Determine the (x, y) coordinate at the center of the cell enclosing the given text.  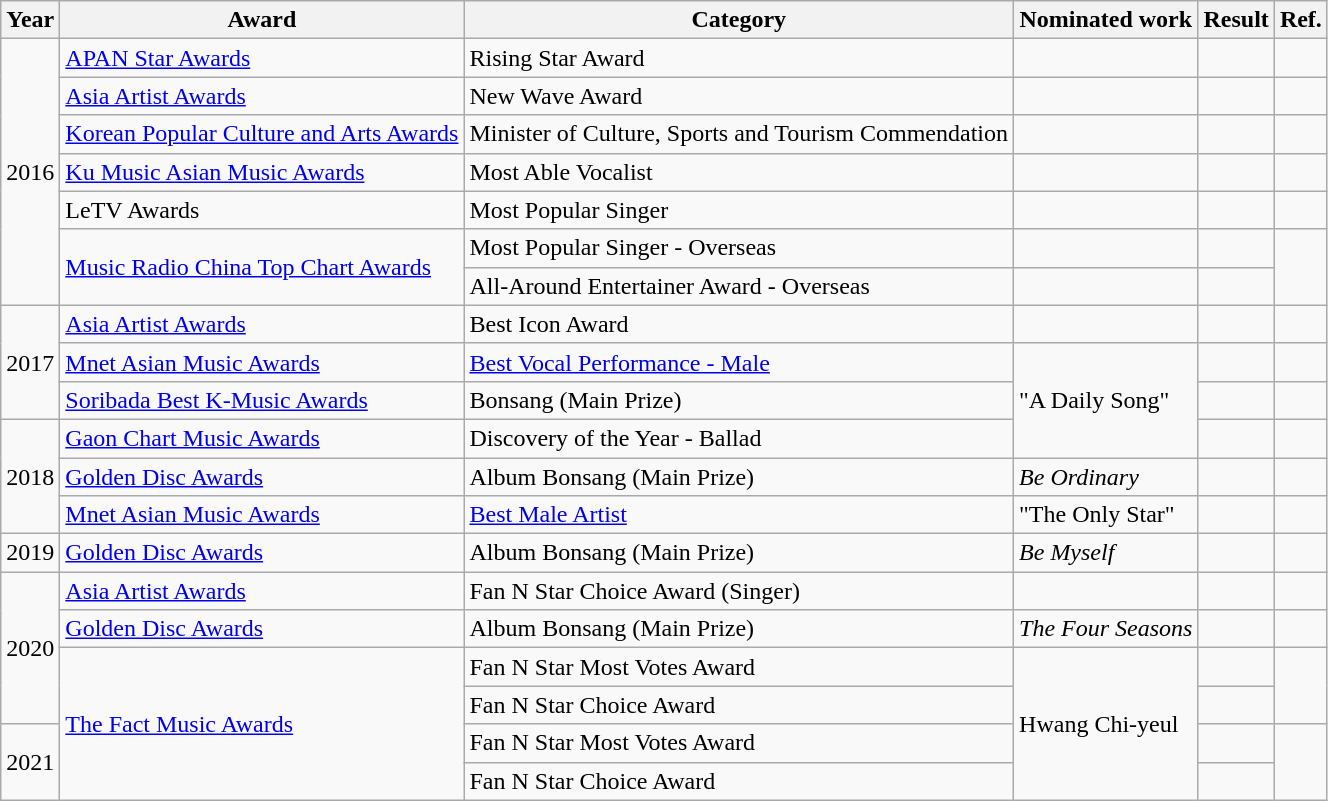
Ku Music Asian Music Awards (262, 172)
"A Daily Song" (1106, 400)
Ref. (1300, 20)
Best Male Artist (739, 515)
Bonsang (Main Prize) (739, 400)
New Wave Award (739, 96)
LeTV Awards (262, 210)
Be Myself (1106, 553)
2019 (30, 553)
Most Able Vocalist (739, 172)
2020 (30, 648)
Best Vocal Performance - Male (739, 362)
Discovery of the Year - Ballad (739, 438)
The Fact Music Awards (262, 724)
Be Ordinary (1106, 477)
All-Around Entertainer Award - Overseas (739, 286)
Soribada Best K-Music Awards (262, 400)
Best Icon Award (739, 324)
Year (30, 20)
2021 (30, 762)
Category (739, 20)
Gaon Chart Music Awards (262, 438)
Rising Star Award (739, 58)
Hwang Chi-yeul (1106, 724)
2016 (30, 172)
Fan N Star Choice Award (Singer) (739, 591)
2017 (30, 362)
Most Popular Singer - Overseas (739, 248)
Most Popular Singer (739, 210)
Korean Popular Culture and Arts Awards (262, 134)
Minister of Culture, Sports and Tourism Commendation (739, 134)
Award (262, 20)
Nominated work (1106, 20)
APAN Star Awards (262, 58)
2018 (30, 476)
Music Radio China Top Chart Awards (262, 267)
The Four Seasons (1106, 629)
"The Only Star" (1106, 515)
Result (1236, 20)
